Detect which cell encompasses the target text, then output its [x, y] center coordinate. 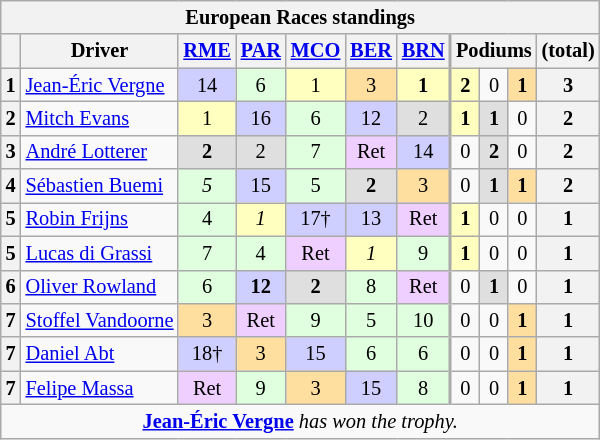
(total) [568, 51]
Robin Frijns [100, 219]
Felipe Massa [100, 388]
Stoffel Vandoorne [100, 320]
BER [371, 51]
18† [206, 354]
13 [371, 219]
MCO [316, 51]
PAR [261, 51]
BRN [424, 51]
Lucas di Grassi [100, 253]
17† [316, 219]
10 [424, 320]
Jean-Éric Vergne has won the trophy. [300, 421]
Daniel Abt [100, 354]
Jean-Éric Vergne [100, 85]
Driver [100, 51]
Oliver Rowland [100, 287]
André Lotterer [100, 152]
Sébastien Buemi [100, 186]
Podiums [493, 51]
European Races standings [300, 17]
Mitch Evans [100, 118]
RME [206, 51]
16 [261, 118]
